Provide the (x, y) coordinate of the cell's center where the given text is located.  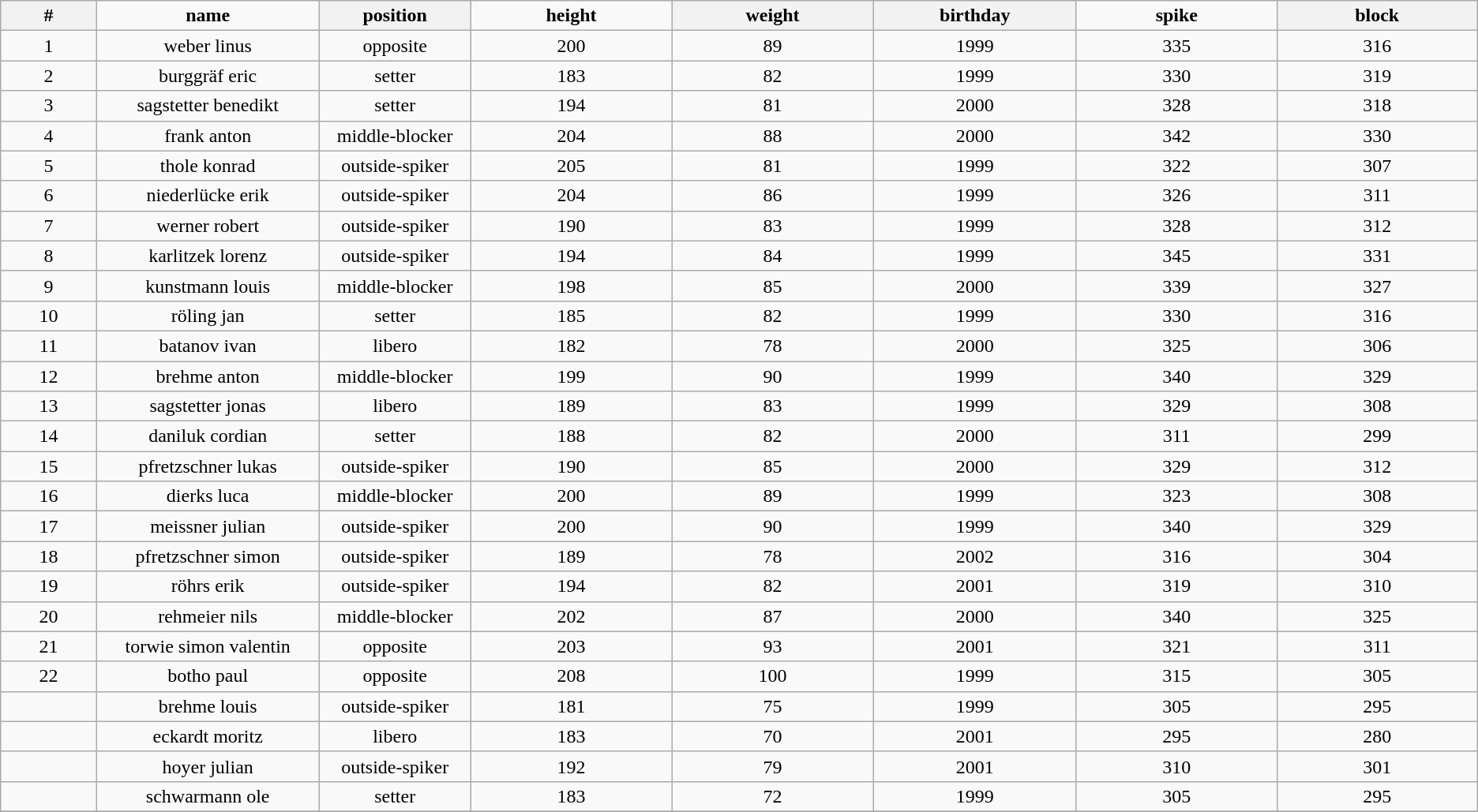
181 (572, 706)
8 (49, 256)
72 (772, 796)
karlitzek lorenz (208, 256)
75 (772, 706)
22 (49, 676)
84 (772, 256)
93 (772, 646)
19 (49, 586)
7 (49, 226)
röhrs erik (208, 586)
burggräf eric (208, 76)
192 (572, 766)
11 (49, 346)
thole konrad (208, 166)
280 (1377, 736)
345 (1176, 256)
88 (772, 136)
10 (49, 316)
321 (1176, 646)
208 (572, 676)
# (49, 16)
kunstmann louis (208, 286)
307 (1377, 166)
185 (572, 316)
87 (772, 616)
dierks luca (208, 496)
block (1377, 16)
4 (49, 136)
327 (1377, 286)
299 (1377, 436)
342 (1176, 136)
brehme louis (208, 706)
79 (772, 766)
199 (572, 376)
sagstetter benedikt (208, 106)
182 (572, 346)
height (572, 16)
323 (1176, 496)
werner robert (208, 226)
339 (1176, 286)
15 (49, 466)
schwarmann ole (208, 796)
daniluk cordian (208, 436)
röling jan (208, 316)
304 (1377, 556)
3 (49, 106)
16 (49, 496)
brehme anton (208, 376)
frank anton (208, 136)
18 (49, 556)
318 (1377, 106)
spike (1176, 16)
botho paul (208, 676)
hoyer julian (208, 766)
14 (49, 436)
2 (49, 76)
2002 (974, 556)
70 (772, 736)
203 (572, 646)
306 (1377, 346)
weber linus (208, 46)
pfretzschner lukas (208, 466)
name (208, 16)
birthday (974, 16)
20 (49, 616)
21 (49, 646)
198 (572, 286)
5 (49, 166)
niederlücke erik (208, 196)
205 (572, 166)
sagstetter jonas (208, 406)
335 (1176, 46)
315 (1176, 676)
9 (49, 286)
rehmeier nils (208, 616)
301 (1377, 766)
batanov ivan (208, 346)
188 (572, 436)
weight (772, 16)
torwie simon valentin (208, 646)
position (395, 16)
326 (1176, 196)
13 (49, 406)
100 (772, 676)
322 (1176, 166)
202 (572, 616)
pfretzschner simon (208, 556)
eckardt moritz (208, 736)
86 (772, 196)
12 (49, 376)
6 (49, 196)
17 (49, 526)
1 (49, 46)
331 (1377, 256)
meissner julian (208, 526)
